For the text-containing cell, return its midpoint in (x, y) coordinate format. 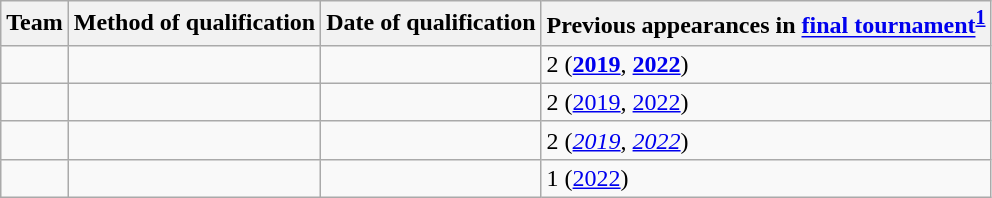
1 (2022) (766, 178)
Previous appearances in final tournament1 (766, 24)
Method of qualification (194, 24)
Date of qualification (431, 24)
Team (35, 24)
